Search for the cell housing the specified text and yield its (x, y) center coordinate. 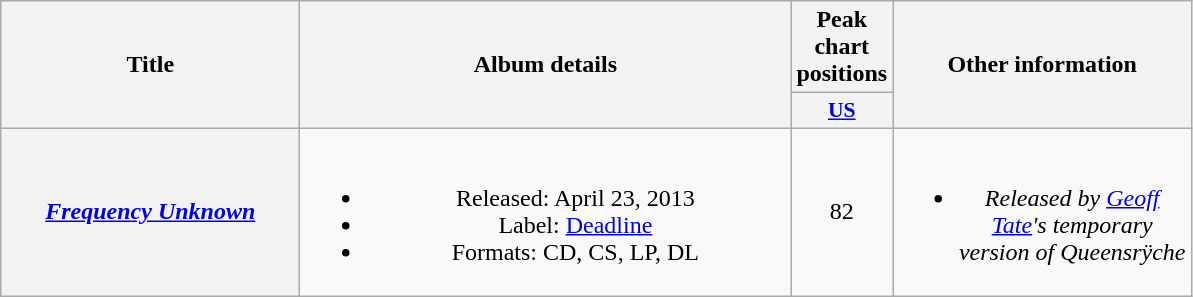
82 (842, 212)
Album details (546, 65)
US (842, 111)
Other information (1042, 65)
Released by Geoff Tate's temporary version of Queensrÿche (1042, 212)
Frequency Unknown (150, 212)
Peak chart positions (842, 47)
Released: April 23, 2013Label: DeadlineFormats: CD, CS, LP, DL (546, 212)
Title (150, 65)
